Locate the cell with the specified text and output its [x, y] center coordinate. 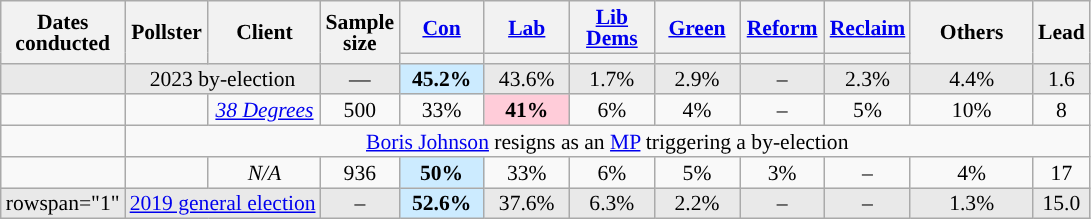
2.3% [868, 78]
936 [360, 172]
— [360, 78]
Reclaim [868, 27]
2.9% [696, 78]
Others [972, 32]
17 [1062, 172]
10% [972, 110]
6.3% [612, 204]
N/A [264, 172]
Samplesize [360, 32]
Lab [526, 27]
Green [696, 27]
45.2% [442, 78]
rowspan="1" [63, 204]
Client [264, 32]
8 [1062, 110]
3% [782, 172]
Lib Dems [612, 27]
37.6% [526, 204]
500 [360, 110]
1.3% [972, 204]
38 Degrees [264, 110]
Reform [782, 27]
1.7% [612, 78]
Con [442, 27]
50% [442, 172]
Lead [1062, 32]
Boris Johnson resigns as an MP triggering a by-election [608, 142]
52.6% [442, 204]
41% [526, 110]
4.4% [972, 78]
Datesconducted [63, 32]
2019 general election [223, 204]
Pollster [167, 32]
2.2% [696, 204]
2023 by-election [223, 78]
43.6% [526, 78]
15.0 [1062, 204]
1.6 [1062, 78]
